For the text-containing cell, return its midpoint in (X, Y) coordinate format. 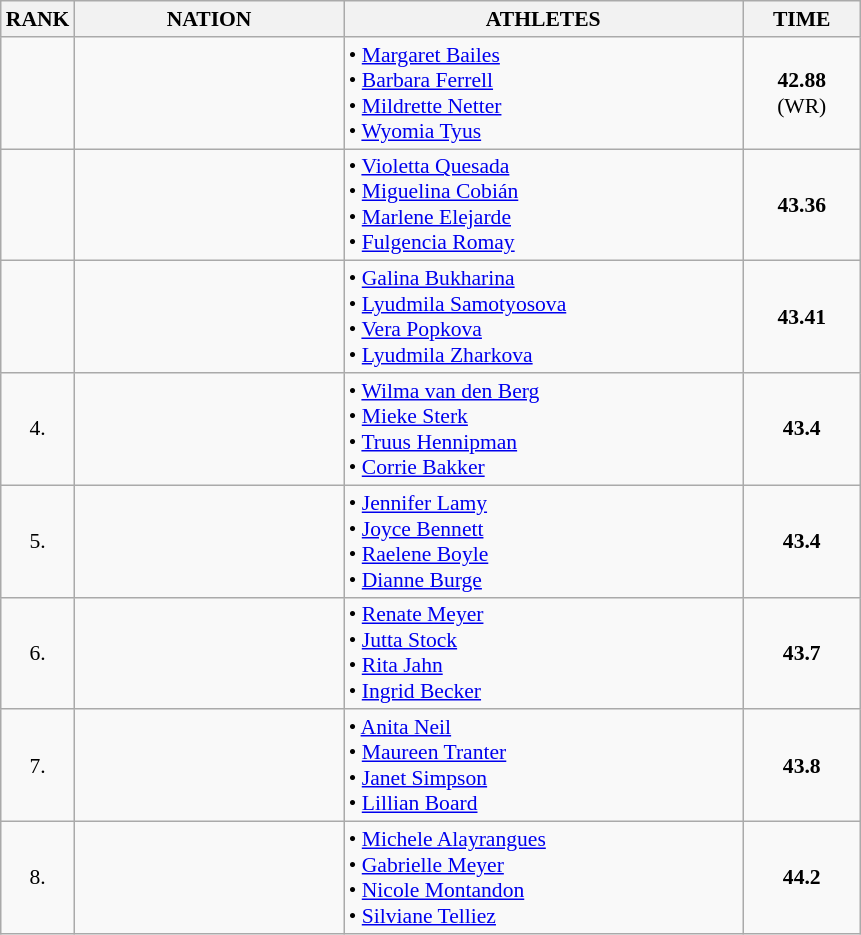
7. (38, 766)
43.41 (802, 317)
• Renate Meyer• Jutta Stock• Rita Jahn• Ingrid Becker (544, 653)
NATION (208, 19)
8. (38, 878)
• Violetta Quesada• Miguelina Cobián• Marlene Elejarde• Fulgencia Romay (544, 205)
• Margaret Bailes• Barbara Ferrell• Mildrette Netter• Wyomia Tyus (544, 93)
TIME (802, 19)
5. (38, 541)
ATHLETES (544, 19)
• Jennifer Lamy• Joyce Bennett• Raelene Boyle• Dianne Burge (544, 541)
• Anita Neil• Maureen Tranter• Janet Simpson• Lillian Board (544, 766)
• Michele Alayrangues• Gabrielle Meyer• Nicole Montandon• Silviane Telliez (544, 878)
43.36 (802, 205)
RANK (38, 19)
42.88(WR) (802, 93)
• Galina Bukharina• Lyudmila Samotyosova• Vera Popkova• Lyudmila Zharkova (544, 317)
43.8 (802, 766)
• Wilma van den Berg• Mieke Sterk• Truus Hennipman• Corrie Bakker (544, 429)
44.2 (802, 878)
43.7 (802, 653)
4. (38, 429)
6. (38, 653)
